Identify which cell holds the provided text, then report its [x, y] central coordinate. 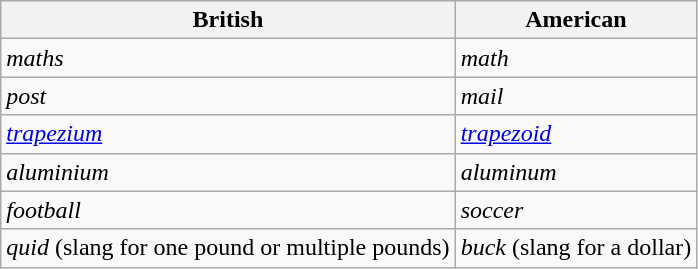
quid (slang for one pound or multiple pounds) [228, 248]
American [576, 20]
maths [228, 58]
trapezoid [576, 134]
aluminium [228, 172]
trapezium [228, 134]
buck (slang for a dollar) [576, 248]
math [576, 58]
post [228, 96]
aluminum [576, 172]
mail [576, 96]
soccer [576, 210]
football [228, 210]
British [228, 20]
